Find where the given text appears and provide that cell's center as (X, Y) coordinate. 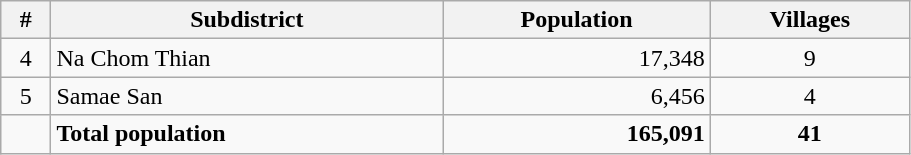
Villages (810, 20)
# (26, 20)
Subdistrict (247, 20)
Na Chom Thian (247, 58)
17,348 (577, 58)
5 (26, 96)
Total population (247, 134)
165,091 (577, 134)
6,456 (577, 96)
9 (810, 58)
Population (577, 20)
41 (810, 134)
Samae San (247, 96)
